Return (x, y) of the center of cell containing provided text 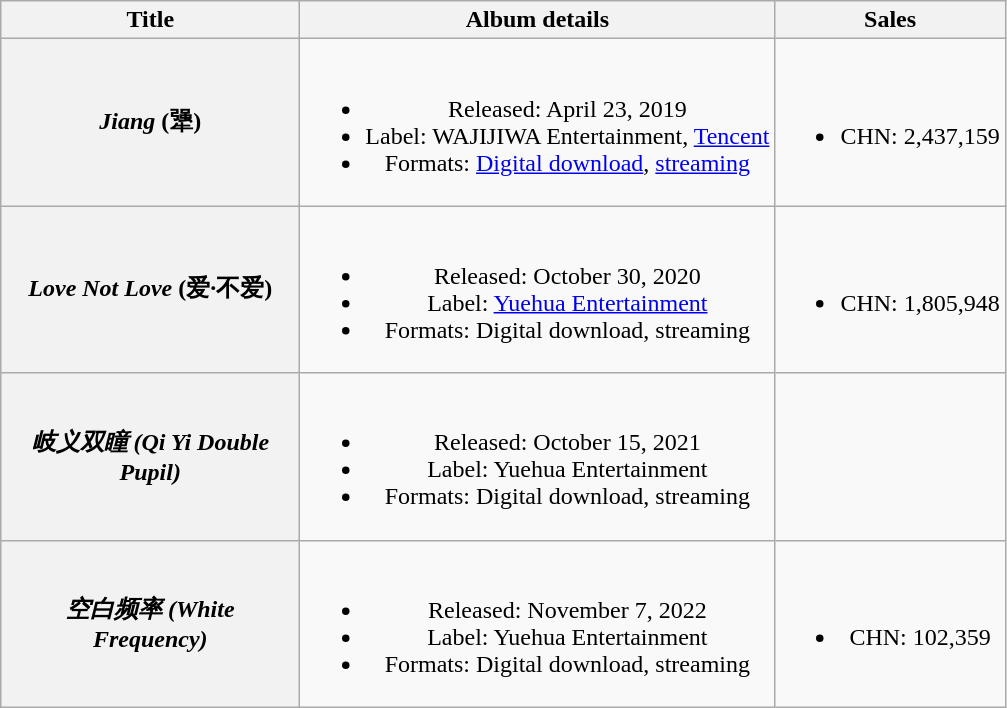
CHN: 1,805,948 (890, 290)
Love Not Love (爱·不爱) (150, 290)
CHN: 102,359 (890, 624)
空白频率 (White Frequency) (150, 624)
Jiang (犟) (150, 122)
Title (150, 20)
岐义双瞳 (Qi Yi Double Pupil) (150, 456)
Released: November 7, 2022Label: Yuehua EntertainmentFormats: Digital download, streaming (538, 624)
CHN: 2,437,159 (890, 122)
Sales (890, 20)
Album details (538, 20)
Released: October 15, 2021Label: Yuehua EntertainmentFormats: Digital download, streaming (538, 456)
Released: October 30, 2020Label: Yuehua EntertainmentFormats: Digital download, streaming (538, 290)
Released: April 23, 2019Label: WAJIJIWA Entertainment, TencentFormats: Digital download, streaming (538, 122)
